Provide the (x, y) coordinate of the cell's center where the given text is located.  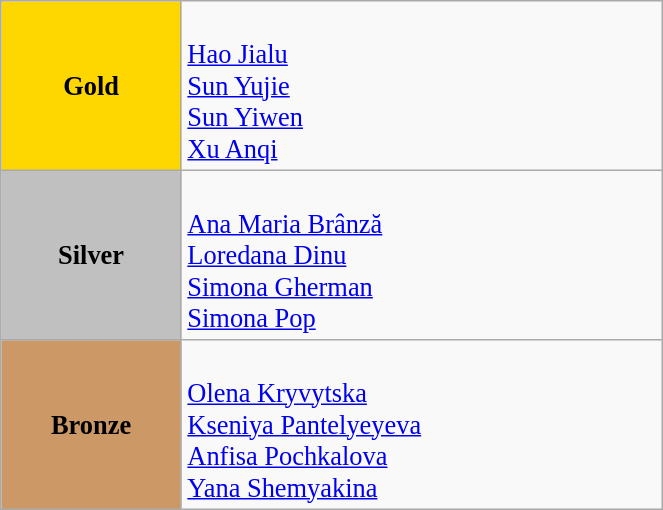
Olena KryvytskaKseniya PantelyeyevaAnfisa Pochkalova Yana Shemyakina (422, 424)
Ana Maria BrânzăLoredana DinuSimona GhermanSimona Pop (422, 255)
Gold (92, 85)
Silver (92, 255)
Hao JialuSun YujieSun YiwenXu Anqi (422, 85)
Bronze (92, 424)
